From the cell containing the given text, extract its center point as [x, y] coordinate. 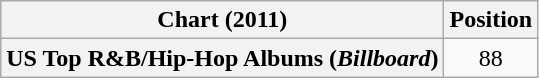
Position [491, 20]
Chart (2011) [222, 20]
US Top R&B/Hip-Hop Albums (Billboard) [222, 58]
88 [491, 58]
